Locate the cell with the specified text and output its [X, Y] center coordinate. 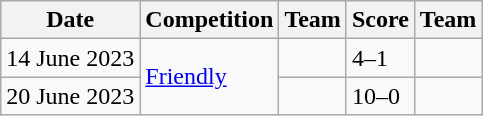
20 June 2023 [70, 96]
14 June 2023 [70, 58]
4–1 [380, 58]
Friendly [210, 77]
10–0 [380, 96]
Competition [210, 20]
Score [380, 20]
Date [70, 20]
